Scan for the cell matching the given text and deliver its (x, y) coordinate at center. 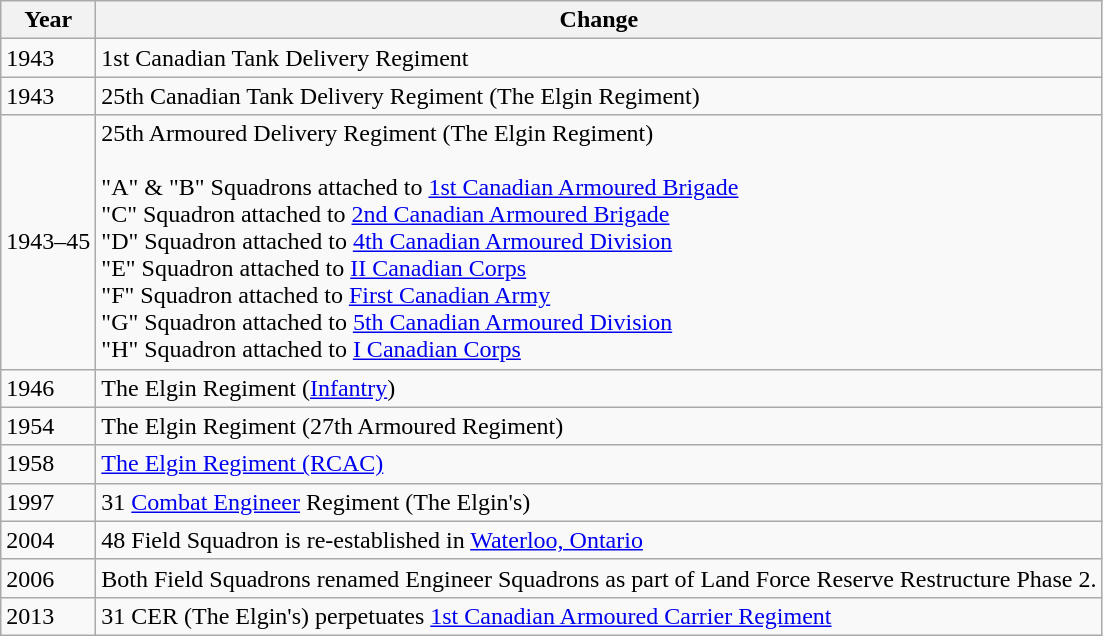
1954 (48, 426)
31 CER (The Elgin's) perpetuates 1st Canadian Armoured Carrier Regiment (599, 616)
2006 (48, 578)
The Elgin Regiment (Infantry) (599, 388)
2013 (48, 616)
Both Field Squadrons renamed Engineer Squadrons as part of Land Force Reserve Restructure Phase 2. (599, 578)
Year (48, 20)
2004 (48, 540)
48 Field Squadron is re-established in Waterloo, Ontario (599, 540)
Change (599, 20)
The Elgin Regiment (RCAC) (599, 464)
1958 (48, 464)
25th Canadian Tank Delivery Regiment (The Elgin Regiment) (599, 96)
The Elgin Regiment (27th Armoured Regiment) (599, 426)
31 Combat Engineer Regiment (The Elgin's) (599, 502)
1st Canadian Tank Delivery Regiment (599, 58)
1943–45 (48, 242)
1997 (48, 502)
1946 (48, 388)
